Search for the cell housing the specified text and yield its [X, Y] center coordinate. 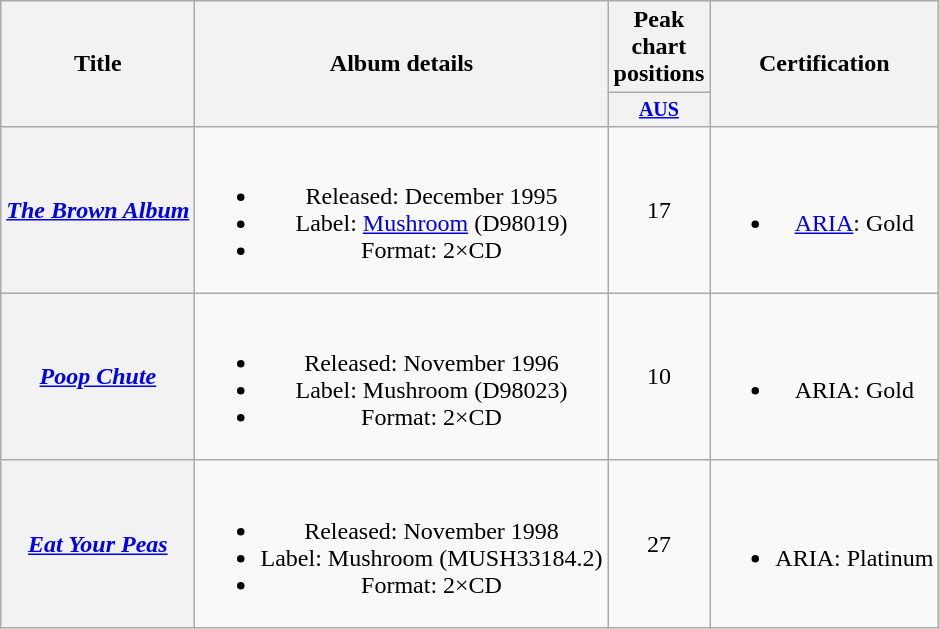
Released: November 1998Label: Mushroom (MUSH33184.2)Format: 2×CD [402, 544]
17 [659, 210]
Peak chart positions [659, 47]
Poop Chute [98, 376]
The Brown Album [98, 210]
Released: November 1996Label: Mushroom (D98023)Format: 2×CD [402, 376]
Album details [402, 64]
Eat Your Peas [98, 544]
AUS [659, 110]
27 [659, 544]
Certification [824, 64]
ARIA: Platinum [824, 544]
Released: December 1995Label: Mushroom (D98019)Format: 2×CD [402, 210]
10 [659, 376]
Title [98, 64]
